Find where the given text appears and provide that cell's center as (x, y) coordinate. 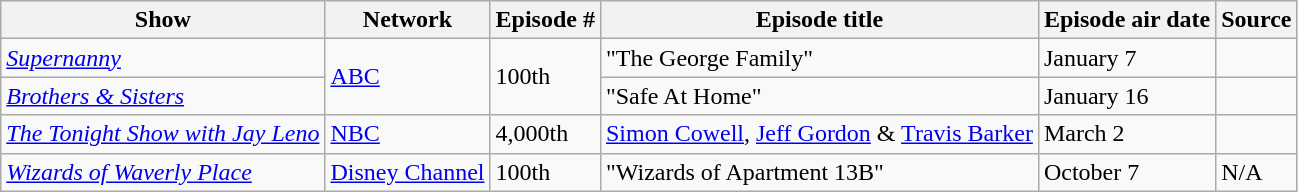
Show (163, 20)
Simon Cowell, Jeff Gordon & Travis Barker (819, 134)
4,000th (545, 134)
Network (408, 20)
N/A (1256, 172)
Wizards of Waverly Place (163, 172)
"Wizards of Apartment 13B" (819, 172)
NBC (408, 134)
Episode air date (1126, 20)
Source (1256, 20)
The Tonight Show with Jay Leno (163, 134)
January 7 (1126, 58)
March 2 (1126, 134)
Episode # (545, 20)
October 7 (1126, 172)
Brothers & Sisters (163, 96)
Episode title (819, 20)
January 16 (1126, 96)
"The George Family" (819, 58)
ABC (408, 77)
Supernanny (163, 58)
Disney Channel (408, 172)
"Safe At Home" (819, 96)
